Locate the cell with the specified text and output its (X, Y) center coordinate. 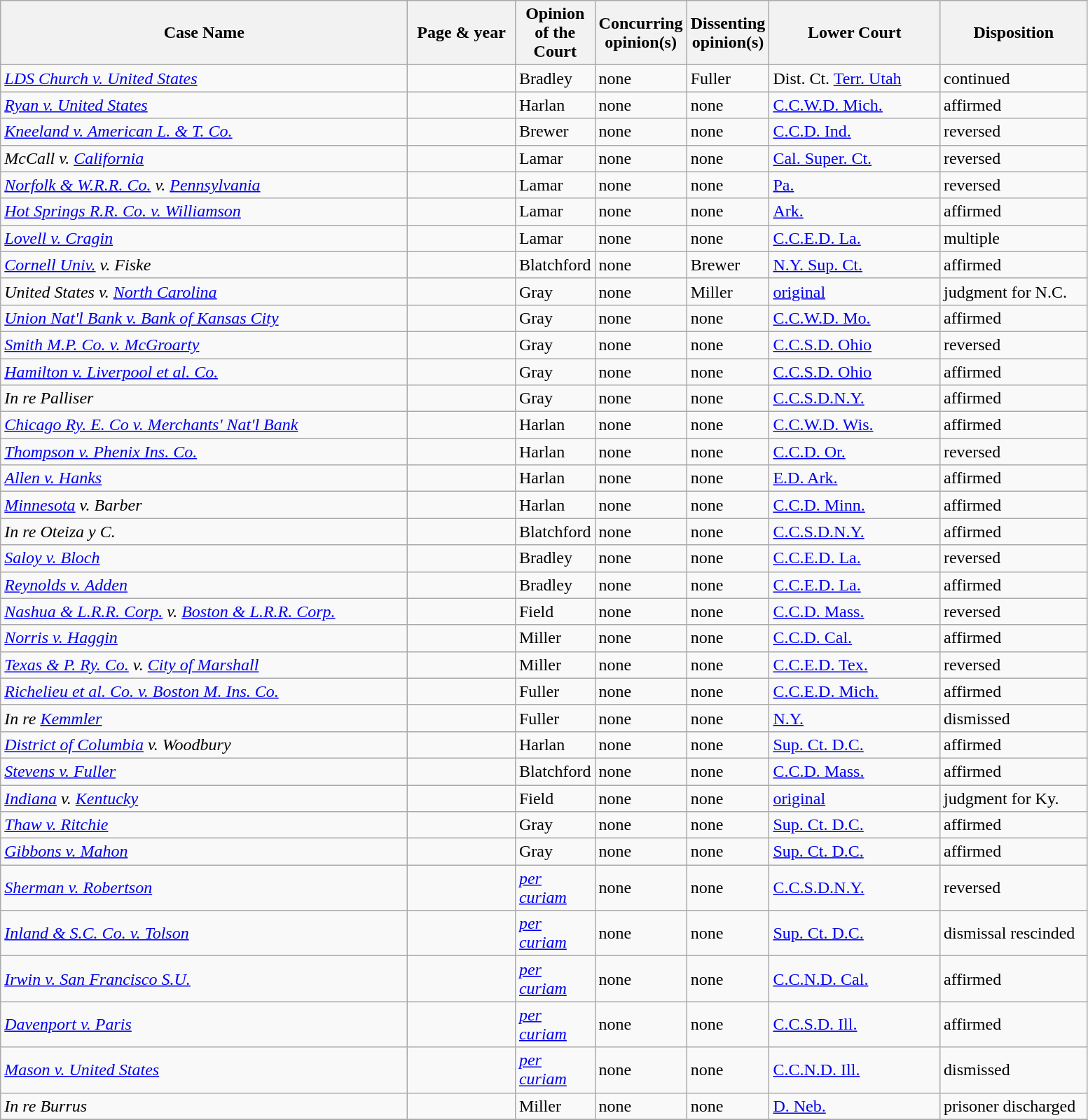
Nashua & L.R.R. Corp. v. Boston & L.R.R. Corp. (205, 611)
continued (1013, 78)
Texas & P. Ry. Co. v. City of Marshall (205, 665)
LDS Church v. United States (205, 78)
judgment for N.C. (1013, 291)
Cornell Univ. v. Fiske (205, 265)
D. Neb. (855, 1106)
Disposition (1013, 33)
Ryan v. United States (205, 105)
Hamilton v. Liverpool et al. Co. (205, 372)
Thompson v. Phenix Ins. Co. (205, 452)
C.C.E.D. Tex. (855, 665)
In re Kemmler (205, 718)
C.C.D. Cal. (855, 638)
C.C.S.D. Ill. (855, 1024)
Indiana v. Kentucky (205, 798)
E.D. Ark. (855, 478)
Reynolds v. Adden (205, 585)
Hot Springs R.R. Co. v. Williamson (205, 212)
C.C.W.D. Mich. (855, 105)
C.C.D. Ind. (855, 132)
N.Y. Sup. Ct. (855, 265)
Ark. (855, 212)
Smith M.P. Co. v. McGroarty (205, 345)
United States v. North Carolina (205, 291)
Lower Court (855, 33)
Inland & S.C. Co. v. Tolson (205, 933)
Stevens v. Fuller (205, 771)
Page & year (462, 33)
Mason v. United States (205, 1070)
dismissal rescinded (1013, 933)
N.Y. (855, 718)
Allen v. Hanks (205, 478)
Lovell v. Cragin (205, 238)
Sherman v. Robertson (205, 888)
McCall v. California (205, 158)
Case Name (205, 33)
In re Palliser (205, 399)
prisoner discharged (1013, 1106)
C.C.D. Minn. (855, 505)
C.C.N.D. Cal. (855, 979)
Minnesota v. Barber (205, 505)
Saloy v. Bloch (205, 558)
Cal. Super. Ct. (855, 158)
Norfolk & W.R.R. Co. v. Pennsylvania (205, 185)
Richelieu et al. Co. v. Boston M. Ins. Co. (205, 691)
Dist. Ct. Terr. Utah (855, 78)
Concurring opinion(s) (640, 33)
C.C.E.D. Mich. (855, 691)
judgment for Ky. (1013, 798)
Gibbons v. Mahon (205, 852)
Davenport v. Paris (205, 1024)
Irwin v. San Francisco S.U. (205, 979)
Chicago Ry. E. Co v. Merchants' Nat'l Bank (205, 425)
In re Oteiza y C. (205, 532)
Pa. (855, 185)
Thaw v. Ritchie (205, 825)
C.C.D. Or. (855, 452)
Union Nat'l Bank v. Bank of Kansas City (205, 318)
C.C.W.D. Mo. (855, 318)
C.C.W.D. Wis. (855, 425)
Kneeland v. American L. & T. Co. (205, 132)
Opinion of the Court (555, 33)
District of Columbia v. Woodbury (205, 745)
In re Burrus (205, 1106)
Norris v. Haggin (205, 638)
C.C.N.D. Ill. (855, 1070)
Dissenting opinion(s) (728, 33)
multiple (1013, 238)
